Return the [x, y] coordinate for the center point of the cell that contains the specified text.  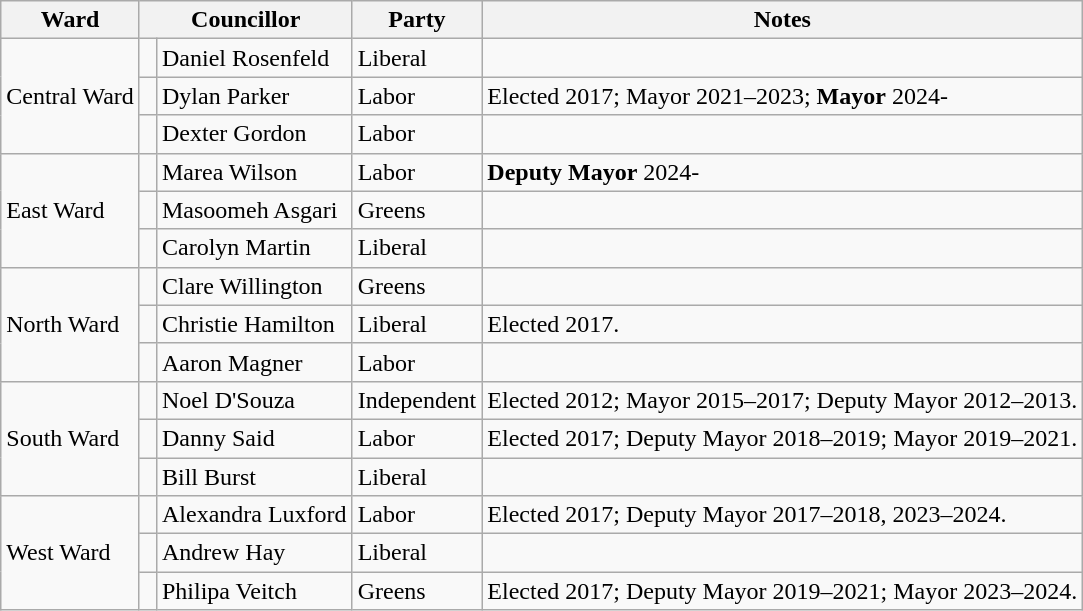
Noel D'Souza [254, 400]
Elected 2017; Mayor 2021–2023; Mayor 2024- [782, 96]
Andrew Hay [254, 553]
Elected 2012; Mayor 2015–2017; Deputy Mayor 2012–2013. [782, 400]
Danny Said [254, 438]
Bill Burst [254, 477]
Party [417, 20]
Masoomeh Asgari [254, 210]
Ward [70, 20]
Elected 2017; Deputy Mayor 2017–2018, 2023–2024. [782, 515]
Marea Wilson [254, 172]
Philipa Veitch [254, 591]
Elected 2017; Deputy Mayor 2019–2021; Mayor 2023–2024. [782, 591]
Christie Hamilton [254, 324]
West Ward [70, 553]
Dylan Parker [254, 96]
Carolyn Martin [254, 248]
Aaron Magner [254, 362]
Elected 2017; Deputy Mayor 2018–2019; Mayor 2019–2021. [782, 438]
Notes [782, 20]
Alexandra Luxford [254, 515]
Daniel Rosenfeld [254, 58]
Deputy Mayor 2024- [782, 172]
Independent [417, 400]
Councillor [246, 20]
South Ward [70, 438]
North Ward [70, 324]
Elected 2017. [782, 324]
Clare Willington [254, 286]
East Ward [70, 210]
Dexter Gordon [254, 134]
Central Ward [70, 96]
